For the text-containing cell, return its midpoint in (X, Y) coordinate format. 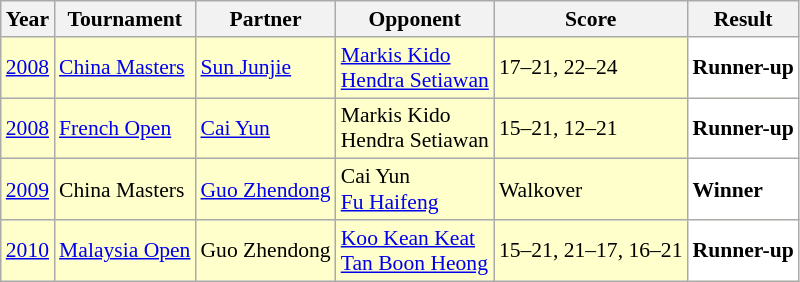
Cai Yun Fu Haifeng (415, 190)
Score (591, 19)
Partner (265, 19)
Year (28, 19)
Sun Junjie (265, 68)
15–21, 12–21 (591, 128)
2010 (28, 250)
French Open (124, 128)
Malaysia Open (124, 250)
2009 (28, 190)
17–21, 22–24 (591, 68)
Winner (742, 190)
Tournament (124, 19)
Cai Yun (265, 128)
15–21, 21–17, 16–21 (591, 250)
Koo Kean Keat Tan Boon Heong (415, 250)
Walkover (591, 190)
Result (742, 19)
Opponent (415, 19)
